Output the [X, Y] coordinate of the center of the cell containing the given text.  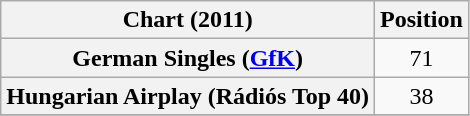
German Singles (GfK) [188, 58]
38 [422, 96]
71 [422, 58]
Hungarian Airplay (Rádiós Top 40) [188, 96]
Chart (2011) [188, 20]
Position [422, 20]
